Detect which cell encompasses the target text, then output its (x, y) center coordinate. 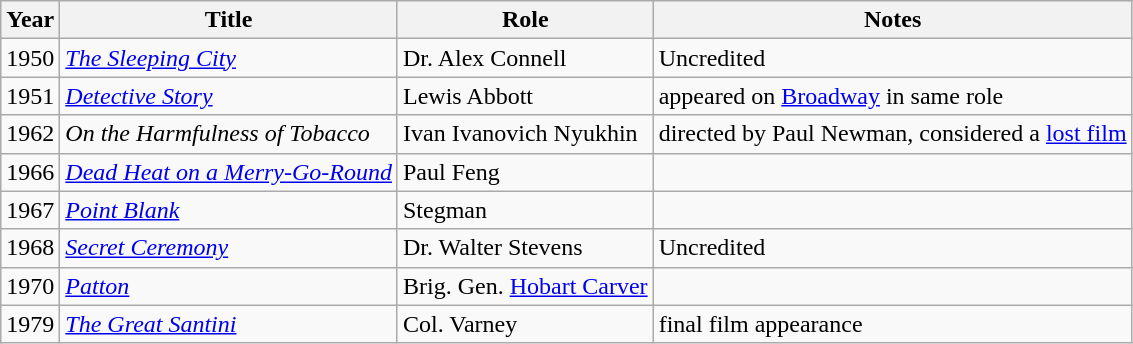
The Great Santini (229, 324)
Detective Story (229, 96)
Col. Varney (525, 324)
Paul Feng (525, 172)
Year (30, 20)
The Sleeping City (229, 58)
1950 (30, 58)
1970 (30, 286)
1979 (30, 324)
Patton (229, 286)
Ivan Ivanovich Nyukhin (525, 134)
final film appearance (892, 324)
1967 (30, 210)
Title (229, 20)
On the Harmfulness of Tobacco (229, 134)
1962 (30, 134)
directed by Paul Newman, considered a lost film (892, 134)
appeared on Broadway in same role (892, 96)
1966 (30, 172)
Stegman (525, 210)
Role (525, 20)
Lewis Abbott (525, 96)
Secret Ceremony (229, 248)
1951 (30, 96)
Point Blank (229, 210)
Dead Heat on a Merry-Go-Round (229, 172)
Dr. Walter Stevens (525, 248)
Notes (892, 20)
1968 (30, 248)
Dr. Alex Connell (525, 58)
Brig. Gen. Hobart Carver (525, 286)
